Find where the given text appears and provide that cell's center as (X, Y) coordinate. 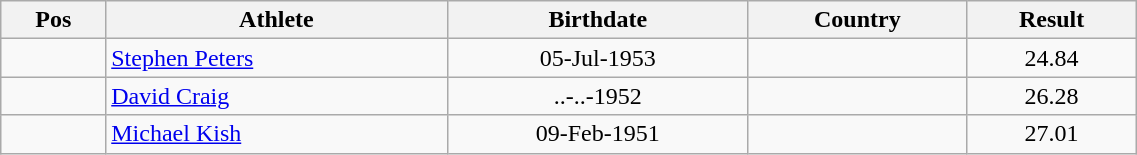
27.01 (1051, 134)
05-Jul-1953 (598, 58)
Country (857, 20)
Stephen Peters (276, 58)
David Craig (276, 96)
Result (1051, 20)
Athlete (276, 20)
26.28 (1051, 96)
Birthdate (598, 20)
..-..-1952 (598, 96)
Michael Kish (276, 134)
24.84 (1051, 58)
09-Feb-1951 (598, 134)
Pos (54, 20)
